Scan for the cell matching the given text and deliver its (X, Y) coordinate at center. 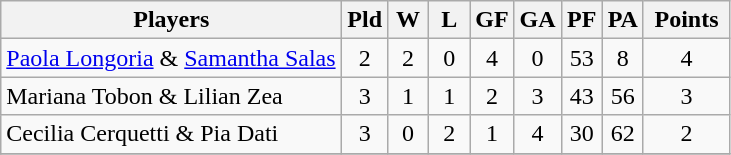
L (450, 20)
Pld (365, 20)
8 (622, 58)
43 (582, 96)
PF (582, 20)
GF (492, 20)
Paola Longoria & Samantha Salas (172, 58)
Mariana Tobon & Lilian Zea (172, 96)
Players (172, 20)
Points (686, 20)
30 (582, 134)
W (408, 20)
53 (582, 58)
56 (622, 96)
GA (538, 20)
Cecilia Cerquetti & Pia Dati (172, 134)
62 (622, 134)
PA (622, 20)
